Search for the cell housing the specified text and yield its (X, Y) center coordinate. 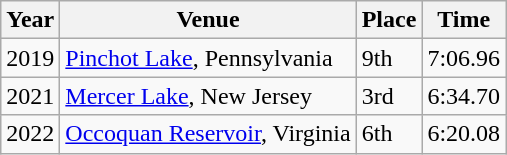
Venue (208, 20)
2019 (30, 58)
Year (30, 20)
Place (389, 20)
3rd (389, 96)
6th (389, 134)
Pinchot Lake, Pennsylvania (208, 58)
9th (389, 58)
2021 (30, 96)
Occoquan Reservoir, Virginia (208, 134)
Mercer Lake, New Jersey (208, 96)
6:34.70 (464, 96)
6:20.08 (464, 134)
2022 (30, 134)
Time (464, 20)
7:06.96 (464, 58)
